Determine the [X, Y] coordinate at the center of the cell enclosing the given text.  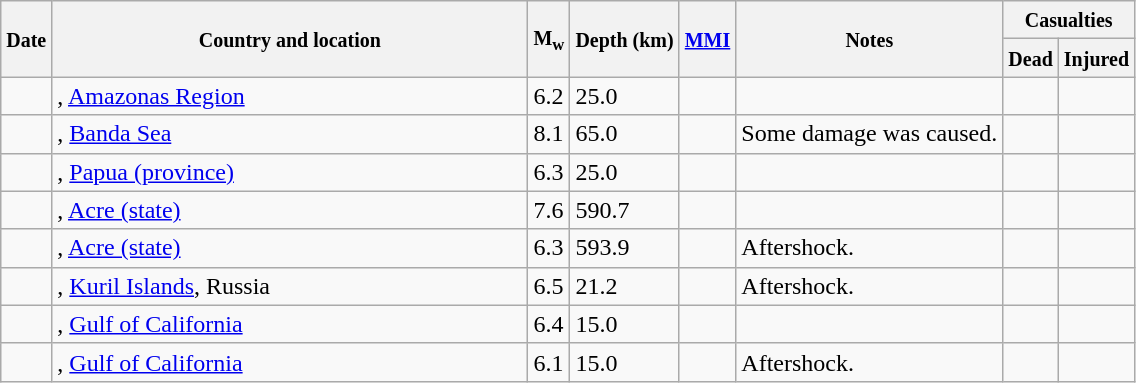
, Kuril Islands, Russia [290, 286]
, Papua (province) [290, 172]
590.7 [624, 210]
MMI [708, 39]
6.5 [549, 286]
Mw [549, 39]
6.2 [549, 96]
Dead [1031, 58]
Injured [1096, 58]
Date [26, 39]
7.6 [549, 210]
21.2 [624, 286]
6.4 [549, 324]
Casualties [1069, 20]
Depth (km) [624, 39]
65.0 [624, 134]
Some damage was caused. [870, 134]
Country and location [290, 39]
, Amazonas Region [290, 96]
, Banda Sea [290, 134]
Notes [870, 39]
6.1 [549, 362]
593.9 [624, 248]
8.1 [549, 134]
